Find where the given text appears and provide that cell's center as (x, y) coordinate. 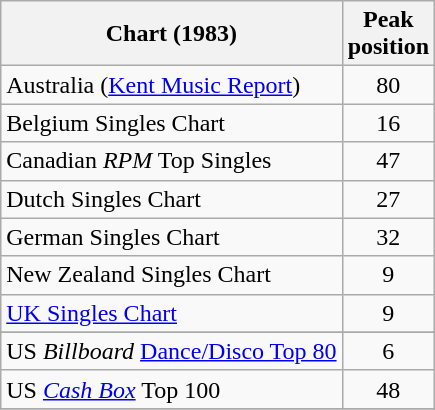
48 (388, 389)
US Billboard Dance/Disco Top 80 (172, 351)
6 (388, 351)
Chart (1983) (172, 34)
Peakposition (388, 34)
US Cash Box Top 100 (172, 389)
New Zealand Singles Chart (172, 275)
47 (388, 161)
16 (388, 123)
Australia (Kent Music Report) (172, 85)
Dutch Singles Chart (172, 199)
Canadian RPM Top Singles (172, 161)
80 (388, 85)
UK Singles Chart (172, 313)
32 (388, 237)
27 (388, 199)
Belgium Singles Chart (172, 123)
German Singles Chart (172, 237)
